Provide the [x, y] coordinate of the cell's center where the given text is located.  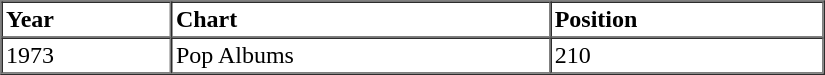
Pop Albums [360, 56]
210 [686, 56]
Position [686, 20]
Year [87, 20]
Chart [360, 20]
1973 [87, 56]
